Return [X, Y] of the center of cell containing provided text 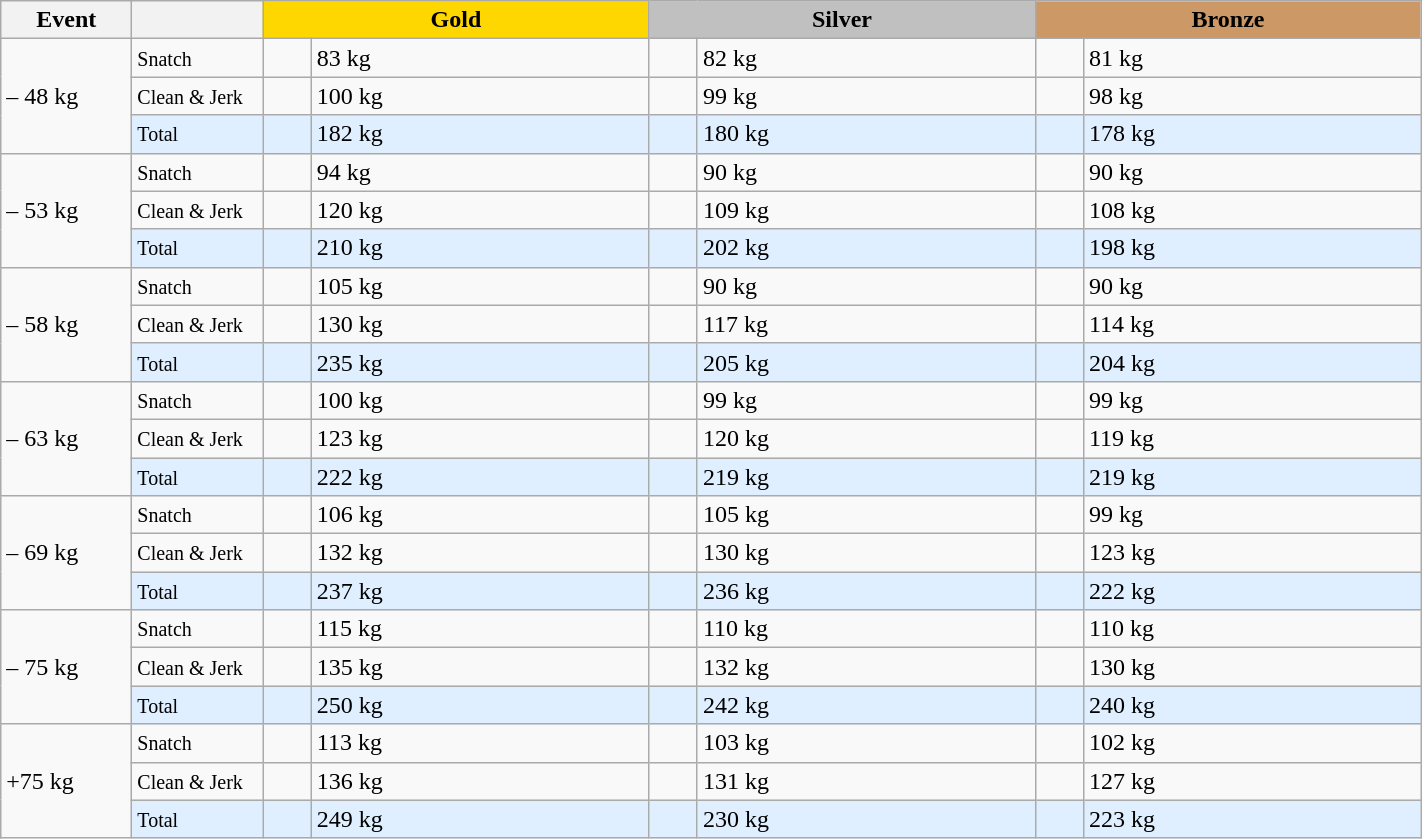
114 kg [1252, 324]
106 kg [480, 515]
135 kg [480, 667]
204 kg [1252, 362]
103 kg [866, 743]
250 kg [480, 705]
127 kg [1252, 781]
82 kg [866, 58]
198 kg [1252, 248]
– 48 kg [66, 96]
205 kg [866, 362]
102 kg [1252, 743]
136 kg [480, 781]
115 kg [480, 629]
249 kg [480, 819]
109 kg [866, 210]
202 kg [866, 248]
+75 kg [66, 781]
178 kg [1252, 134]
113 kg [480, 743]
240 kg [1252, 705]
182 kg [480, 134]
117 kg [866, 324]
– 63 kg [66, 438]
83 kg [480, 58]
223 kg [1252, 819]
210 kg [480, 248]
– 69 kg [66, 553]
108 kg [1252, 210]
119 kg [1252, 438]
236 kg [866, 591]
235 kg [480, 362]
237 kg [480, 591]
Bronze [1228, 20]
– 58 kg [66, 324]
98 kg [1252, 96]
– 75 kg [66, 667]
81 kg [1252, 58]
131 kg [866, 781]
242 kg [866, 705]
230 kg [866, 819]
Event [66, 20]
180 kg [866, 134]
Silver [842, 20]
– 53 kg [66, 210]
94 kg [480, 172]
Gold [456, 20]
